For the text-containing cell, return its midpoint in [X, Y] coordinate format. 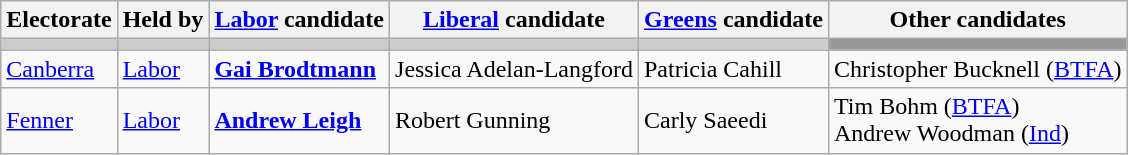
Labor candidate [300, 20]
Jessica Adelan-Langford [514, 69]
Robert Gunning [514, 120]
Patricia Cahill [733, 69]
Tim Bohm (BTFA)Andrew Woodman (Ind) [978, 120]
Greens candidate [733, 20]
Carly Saeedi [733, 120]
Andrew Leigh [300, 120]
Gai Brodtmann [300, 69]
Held by [163, 20]
Liberal candidate [514, 20]
Fenner [59, 120]
Christopher Bucknell (BTFA) [978, 69]
Electorate [59, 20]
Canberra [59, 69]
Other candidates [978, 20]
